Search for the cell housing the specified text and yield its (x, y) center coordinate. 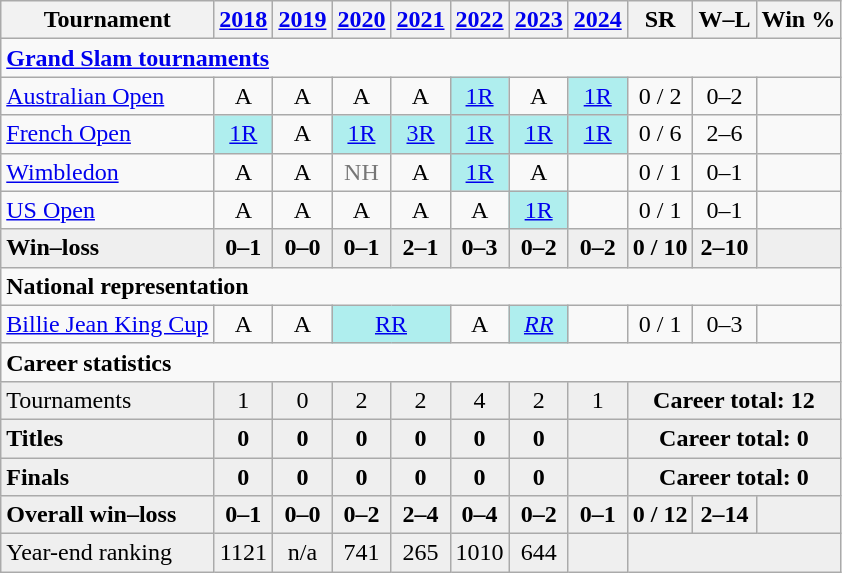
0–4 (480, 515)
US Open (108, 210)
French Open (108, 134)
W–L (724, 20)
Wimbledon (108, 172)
3R (420, 134)
Australian Open (108, 96)
644 (538, 553)
Year-end ranking (108, 553)
2019 (302, 20)
Tournaments (108, 400)
741 (362, 553)
2–1 (420, 248)
2020 (362, 20)
Finals (108, 477)
2024 (598, 20)
Billie Jean King Cup (108, 324)
265 (420, 553)
n/a (302, 553)
Overall win–loss (108, 515)
Win–loss (108, 248)
2022 (480, 20)
2023 (538, 20)
1121 (244, 553)
2018 (244, 20)
0 / 12 (660, 515)
Career total: 12 (734, 400)
0 / 2 (660, 96)
Titles (108, 438)
National representation (421, 286)
1010 (480, 553)
2021 (420, 20)
2–4 (420, 515)
4 (480, 400)
Career statistics (421, 362)
2–14 (724, 515)
2–10 (724, 248)
NH (362, 172)
0 / 10 (660, 248)
2–6 (724, 134)
0 / 6 (660, 134)
Grand Slam tournaments (421, 58)
Tournament (108, 20)
SR (660, 20)
Win % (798, 20)
